Output the [x, y] coordinate of the center of the cell containing the given text.  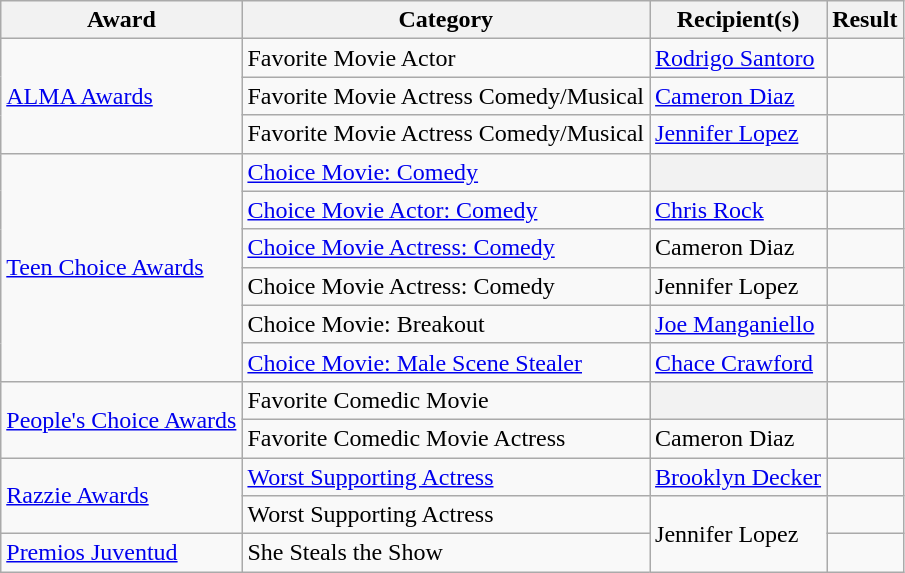
Rodrigo Santoro [738, 58]
People's Choice Awards [122, 419]
Award [122, 20]
She Steals the Show [446, 553]
Razzie Awards [122, 496]
Premios Juventud [122, 553]
Teen Choice Awards [122, 267]
Joe Manganiello [738, 324]
Favorite Movie Actor [446, 58]
Choice Movie Actor: Comedy [446, 210]
Choice Movie: Breakout [446, 324]
Favorite Comedic Movie [446, 400]
Favorite Comedic Movie Actress [446, 438]
Chace Crawford [738, 362]
Choice Movie: Comedy [446, 172]
Choice Movie: Male Scene Stealer [446, 362]
Category [446, 20]
Brooklyn Decker [738, 477]
ALMA Awards [122, 96]
Result [865, 20]
Chris Rock [738, 210]
Recipient(s) [738, 20]
